For the text-containing cell, return its midpoint in (x, y) coordinate format. 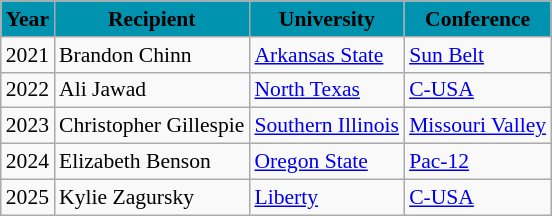
Kylie Zagursky (152, 197)
Missouri Valley (478, 126)
2025 (28, 197)
2024 (28, 162)
Recipient (152, 19)
2021 (28, 55)
Southern Illinois (326, 126)
University (326, 19)
Pac-12 (478, 162)
North Texas (326, 90)
Ali Jawad (152, 90)
Oregon State (326, 162)
Year (28, 19)
2022 (28, 90)
Elizabeth Benson (152, 162)
Conference (478, 19)
Christopher Gillespie (152, 126)
Liberty (326, 197)
2023 (28, 126)
Sun Belt (478, 55)
Arkansas State (326, 55)
Brandon Chinn (152, 55)
